Return the [x, y] coordinate for the center point of the cell that contains the specified text.  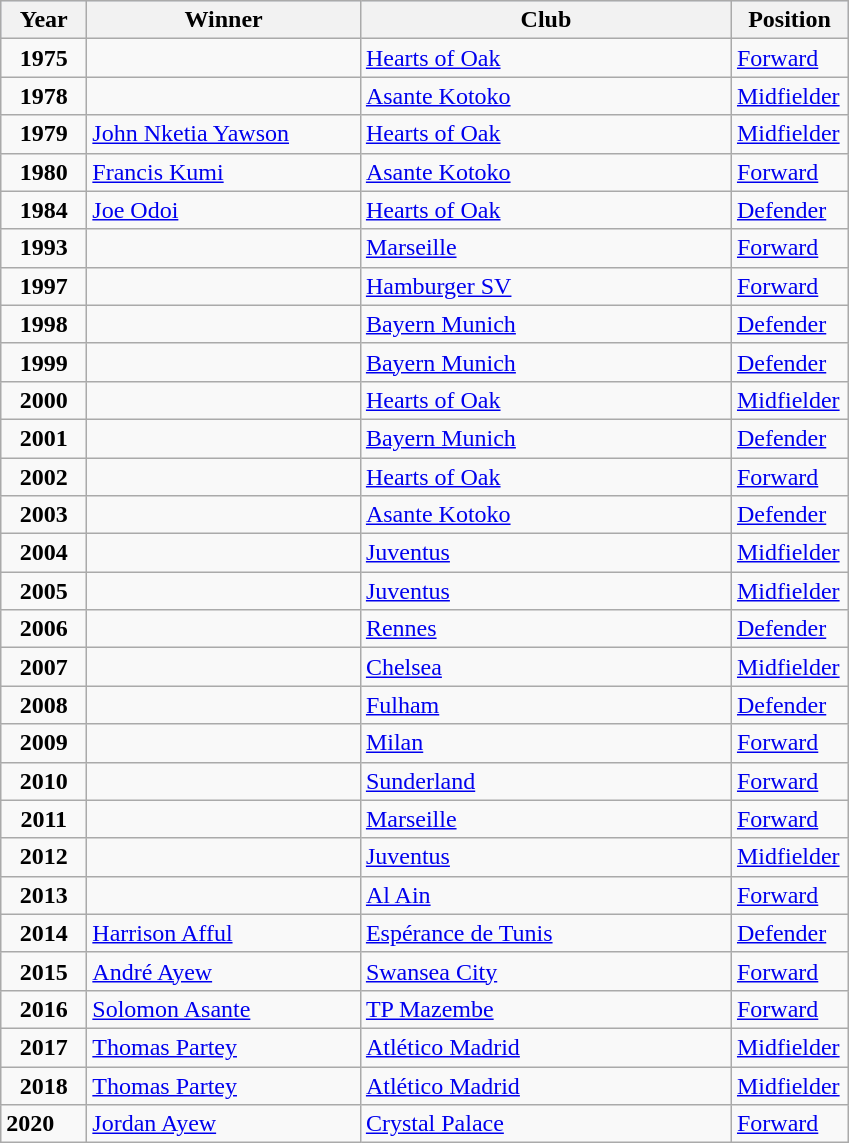
2008 [44, 705]
1975 [44, 58]
Chelsea [546, 667]
2000 [44, 400]
2015 [44, 971]
1993 [44, 248]
Solomon Asante [224, 1009]
André Ayew [224, 971]
Year [44, 20]
1998 [44, 324]
Club [546, 20]
Francis Kumi [224, 172]
Position [789, 20]
2002 [44, 477]
Fulham [546, 705]
1979 [44, 134]
2018 [44, 1085]
Crystal Palace [546, 1124]
2009 [44, 743]
1984 [44, 210]
Swansea City [546, 971]
2004 [44, 553]
Joe Odoi [224, 210]
2007 [44, 667]
1997 [44, 286]
Hamburger SV [546, 286]
2006 [44, 629]
1999 [44, 362]
2001 [44, 438]
2017 [44, 1047]
2010 [44, 781]
2016 [44, 1009]
2003 [44, 515]
Rennes [546, 629]
1980 [44, 172]
Espérance de Tunis [546, 933]
2020 [44, 1124]
Winner [224, 20]
Milan [546, 743]
Al Ain [546, 895]
2012 [44, 857]
TP Mazembe [546, 1009]
Sunderland [546, 781]
2014 [44, 933]
Harrison Afful [224, 933]
2013 [44, 895]
2005 [44, 591]
Jordan Ayew [224, 1124]
1978 [44, 96]
2011 [44, 819]
John Nketia Yawson [224, 134]
